Output the [x, y] coordinate of the center of the cell containing the given text.  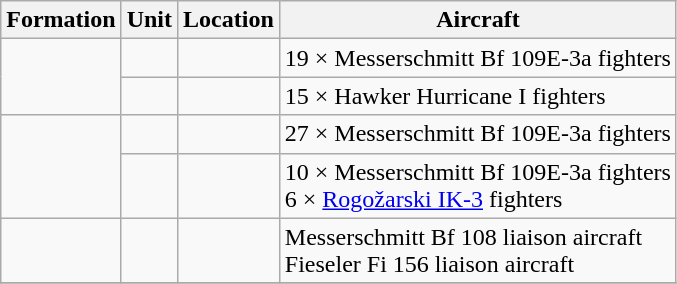
Formation [61, 20]
10 × Messerschmitt Bf 109E-3a fighters6 × Rogožarski IK-3 fighters [478, 186]
Aircraft [478, 20]
Location [229, 20]
19 × Messerschmitt Bf 109E-3a fighters [478, 58]
15 × Hawker Hurricane I fighters [478, 96]
Messerschmitt Bf 108 liaison aircraftFieseler Fi 156 liaison aircraft [478, 250]
27 × Messerschmitt Bf 109E-3a fighters [478, 134]
Unit [149, 20]
